For the text-containing cell, return its midpoint in (x, y) coordinate format. 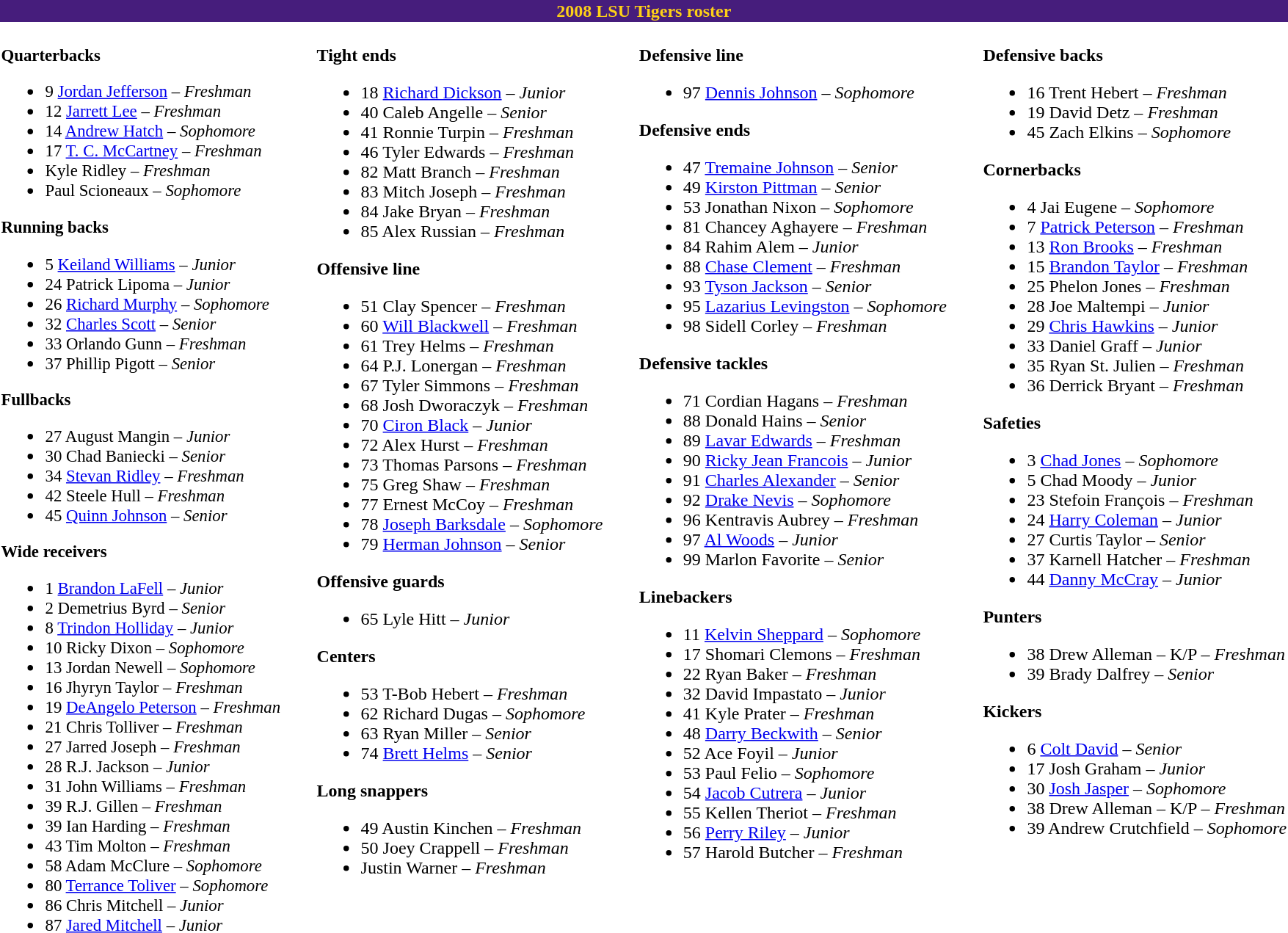
2008 LSU Tigers roster (644, 11)
